Detect which cell encompasses the target text, then output its (x, y) center coordinate. 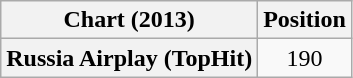
Position (305, 20)
Russia Airplay (TopHit) (130, 58)
190 (305, 58)
Chart (2013) (130, 20)
